Provide the (x, y) coordinate of the cell's center where the given text is located.  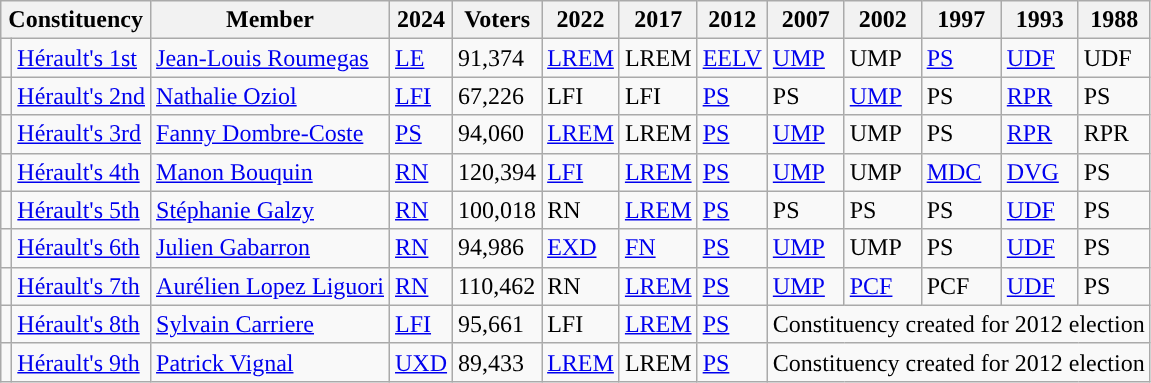
MDC (961, 172)
UXD (422, 362)
2007 (806, 20)
1993 (1040, 20)
Patrick Vignal (270, 362)
120,394 (498, 172)
DVG (1040, 172)
Member (270, 20)
91,374 (498, 58)
110,462 (498, 286)
Fanny Dombre-Coste (270, 134)
2012 (732, 20)
Hérault's 4th (82, 172)
Hérault's 1st (82, 58)
Nathalie Oziol (270, 96)
2024 (422, 20)
FN (658, 248)
94,986 (498, 248)
89,433 (498, 362)
Aurélien Lopez Liguori (270, 286)
Sylvain Carriere (270, 324)
1988 (1114, 20)
EELV (732, 58)
Hérault's 9th (82, 362)
Manon Bouquin (270, 172)
2022 (581, 20)
Hérault's 2nd (82, 96)
Hérault's 3rd (82, 134)
Hérault's 7th (82, 286)
Voters (498, 20)
100,018 (498, 210)
Julien Gabarron (270, 248)
Hérault's 5th (82, 210)
Hérault's 6th (82, 248)
95,661 (498, 324)
1997 (961, 20)
Stéphanie Galzy (270, 210)
67,226 (498, 96)
94,060 (498, 134)
Hérault's 8th (82, 324)
Constituency (76, 20)
Jean-Louis Roumegas (270, 58)
2017 (658, 20)
2002 (882, 20)
EXD (581, 248)
LE (422, 58)
